For the text-containing cell, return its midpoint in [X, Y] coordinate format. 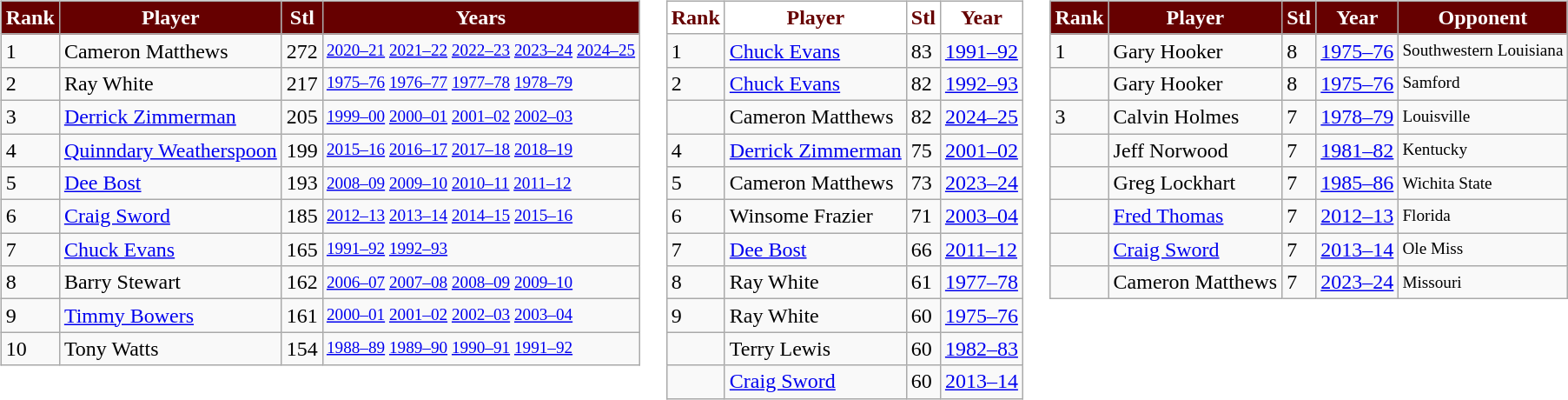
Ole Miss [1483, 250]
2003–04 [982, 217]
1988–89 1989–90 1990–91 1991–92 [480, 349]
Greg Lockhart [1195, 183]
1982–83 [982, 349]
Quinndary Weatherspoon [170, 150]
Calvin Holmes [1195, 117]
1975–76 1976–77 1977–78 1978–79 [480, 83]
165 [302, 250]
Opponent [1483, 17]
Fred Thomas [1195, 217]
Terry Lewis [815, 349]
1992–93 [982, 83]
2024–25 [982, 117]
1985–86 [1357, 183]
2006–07 2007–08 2008–09 2009–10 [480, 283]
2008–09 2009–10 2010–11 2011–12 [480, 183]
2015–16 2016–17 2017–18 2018–19 [480, 150]
2012–13 [1357, 217]
Tony Watts [170, 349]
2012–13 2013–14 2014–15 2015–16 [480, 217]
75 [923, 150]
Louisville [1483, 117]
Winsome Frazier [815, 217]
73 [923, 183]
2020–21 2021–22 2022–23 2023–24 2024–25 [480, 50]
2001–02 [982, 150]
Barry Stewart [170, 283]
1981–82 [1357, 150]
10 [30, 349]
66 [923, 250]
1977–78 [982, 283]
1999–00 2000–01 2001–02 2002–03 [480, 117]
61 [923, 283]
Florida [1483, 217]
Kentucky [1483, 150]
Jeff Norwood [1195, 150]
1978–79 [1357, 117]
2000–01 2001–02 2002–03 2003–04 [480, 316]
217 [302, 83]
Missouri [1483, 283]
1991–92 1992–93 [480, 250]
Years [480, 17]
Timmy Bowers [170, 316]
83 [923, 50]
199 [302, 150]
161 [302, 316]
Wichita State [1483, 183]
205 [302, 117]
1991–92 [982, 50]
71 [923, 217]
154 [302, 349]
2011–12 [982, 250]
272 [302, 50]
193 [302, 183]
Samford [1483, 83]
162 [302, 283]
Southwestern Louisiana [1483, 50]
185 [302, 217]
